From the cell containing the given text, extract its center point as [X, Y] coordinate. 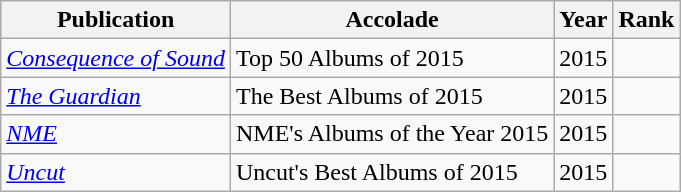
Year [584, 20]
The Guardian [116, 96]
Uncut [116, 172]
Uncut's Best Albums of 2015 [392, 172]
Consequence of Sound [116, 58]
NME [116, 134]
Publication [116, 20]
Accolade [392, 20]
NME's Albums of the Year 2015 [392, 134]
Rank [646, 20]
Top 50 Albums of 2015 [392, 58]
The Best Albums of 2015 [392, 96]
